Output the [X, Y] coordinate of the center of the cell containing the given text.  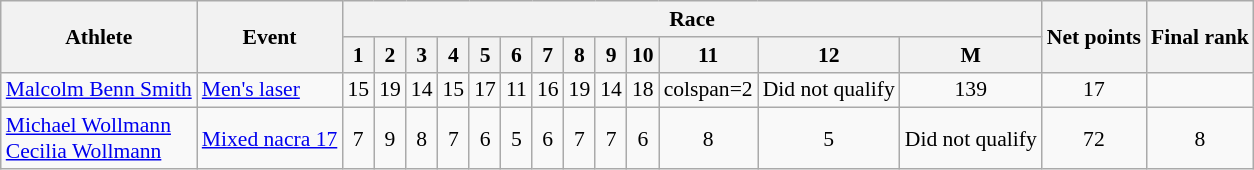
3 [422, 55]
Net points [1094, 36]
Malcolm Benn Smith [99, 90]
Mixed nacra 17 [270, 138]
72 [1094, 138]
12 [829, 55]
Final rank [1200, 36]
Athlete [99, 36]
4 [453, 55]
Michael WollmannCecilia Wollmann [99, 138]
Race [692, 19]
colspan=2 [708, 90]
2 [390, 55]
16 [548, 90]
M [971, 55]
18 [643, 90]
Men's laser [270, 90]
Event [270, 36]
1 [358, 55]
10 [643, 55]
139 [971, 90]
